Identify which cell holds the provided text, then report its [X, Y] central coordinate. 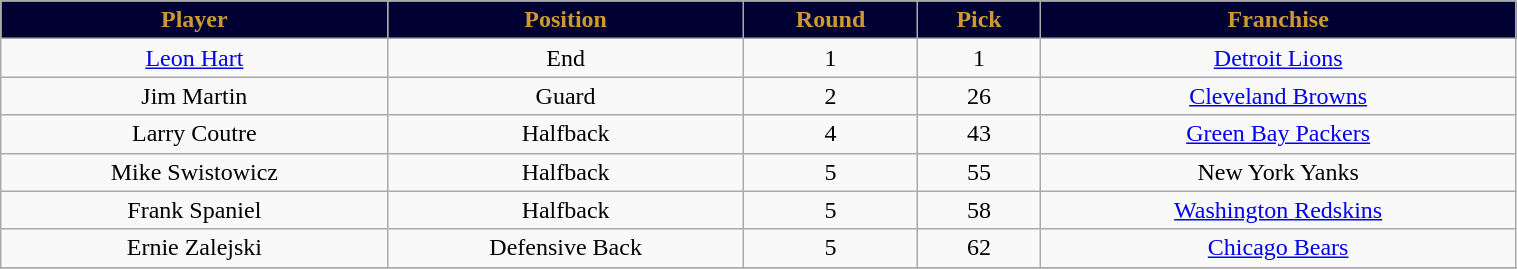
Detroit Lions [1278, 58]
Washington Redskins [1278, 210]
New York Yanks [1278, 172]
62 [979, 248]
4 [830, 134]
Pick [979, 20]
2 [830, 96]
Mike Swistowicz [194, 172]
Leon Hart [194, 58]
26 [979, 96]
Chicago Bears [1278, 248]
Larry Coutre [194, 134]
Frank Spaniel [194, 210]
Guard [566, 96]
Defensive Back [566, 248]
Green Bay Packers [1278, 134]
43 [979, 134]
Franchise [1278, 20]
Cleveland Browns [1278, 96]
Position [566, 20]
Round [830, 20]
58 [979, 210]
Player [194, 20]
Ernie Zalejski [194, 248]
55 [979, 172]
Jim Martin [194, 96]
End [566, 58]
